Return [X, Y] of the center of cell containing provided text 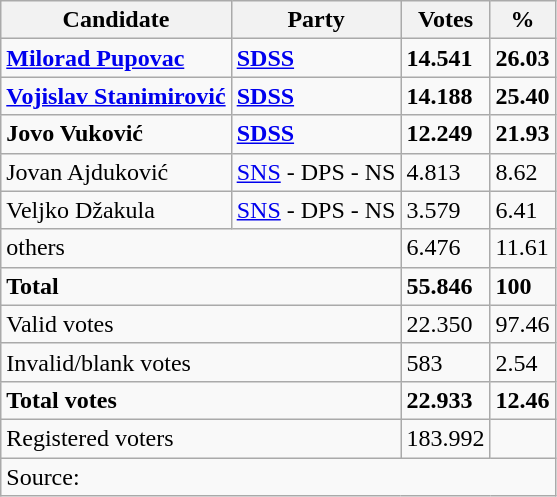
12.249 [446, 134]
Milorad Pupovac [116, 58]
% [522, 20]
2.54 [522, 362]
183.992 [446, 438]
22.933 [446, 400]
Jovo Vuković [116, 134]
Invalid/blank votes [201, 362]
21.93 [522, 134]
Jovan Ajduković [116, 172]
8.62 [522, 172]
Party [316, 20]
583 [446, 362]
11.61 [522, 248]
Total [201, 286]
Source: [278, 477]
100 [522, 286]
Candidate [116, 20]
14.188 [446, 96]
others [201, 248]
Vojislav Stanimirović [116, 96]
97.46 [522, 324]
Veljko Džakula [116, 210]
22.350 [446, 324]
Valid votes [201, 324]
6.41 [522, 210]
55.846 [446, 286]
Registered voters [201, 438]
14.541 [446, 58]
26.03 [522, 58]
Votes [446, 20]
12.46 [522, 400]
3.579 [446, 210]
25.40 [522, 96]
4.813 [446, 172]
Total votes [201, 400]
6.476 [446, 248]
